Provide the (X, Y) coordinate of the cell's center where the given text is located.  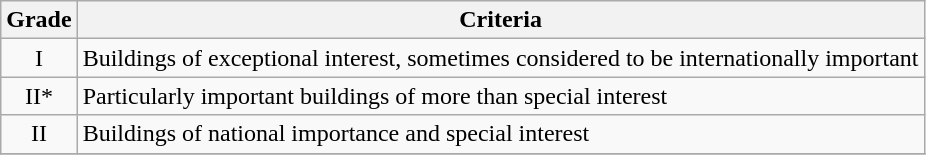
II* (39, 96)
II (39, 134)
I (39, 58)
Grade (39, 20)
Buildings of exceptional interest, sometimes considered to be internationally important (500, 58)
Buildings of national importance and special interest (500, 134)
Particularly important buildings of more than special interest (500, 96)
Criteria (500, 20)
